Capture the cell that displays the provided text and extract its (x, y) central coordinate. 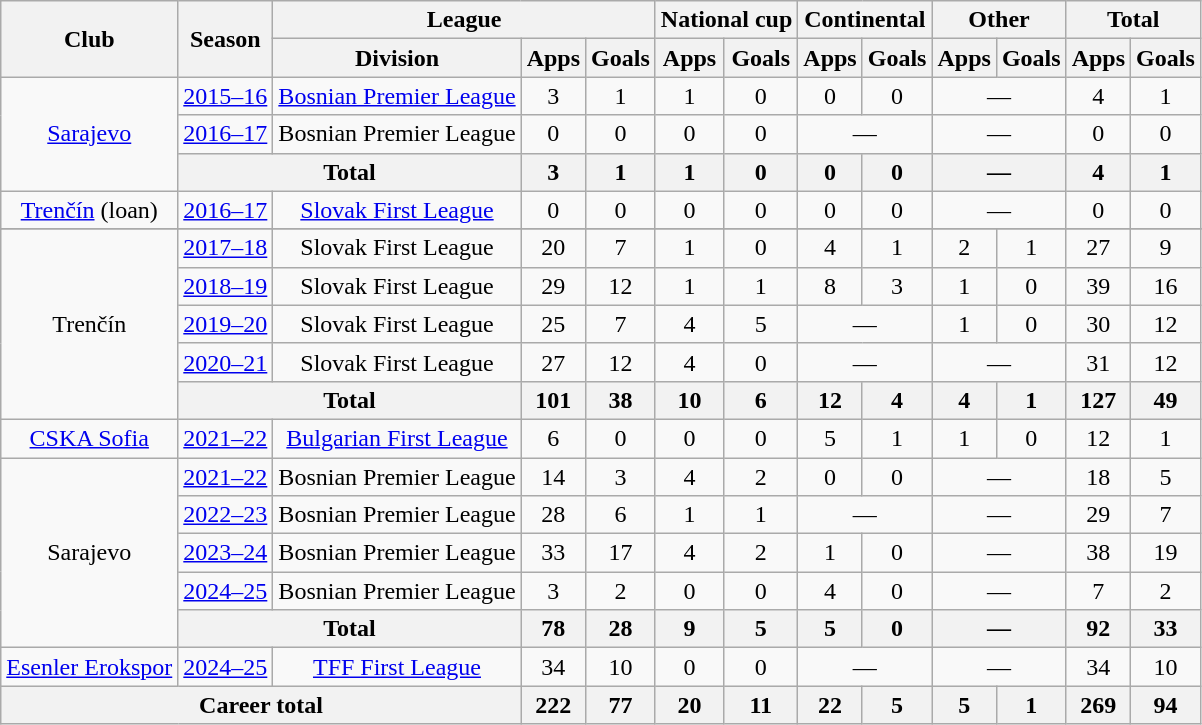
CSKA Sofia (90, 438)
222 (553, 705)
18 (1098, 477)
92 (1098, 629)
2018–19 (226, 286)
78 (553, 629)
Trenčín (loan) (90, 210)
2015–16 (226, 96)
39 (1098, 286)
11 (761, 705)
Esenler Erokspor (90, 667)
Trenčín (90, 324)
8 (830, 286)
30 (1098, 324)
League (464, 20)
49 (1166, 400)
94 (1166, 705)
Division (397, 58)
127 (1098, 400)
Other (999, 20)
14 (553, 477)
25 (553, 324)
16 (1166, 286)
2017–18 (226, 248)
Club (90, 39)
77 (621, 705)
Bulgarian First League (397, 438)
269 (1098, 705)
31 (1098, 362)
National cup (726, 20)
101 (553, 400)
2023–24 (226, 553)
Continental (865, 20)
2019–20 (226, 324)
TFF First League (397, 667)
2020–21 (226, 362)
22 (830, 705)
Career total (261, 705)
17 (621, 553)
2022–23 (226, 515)
Season (226, 39)
19 (1166, 553)
